For the text-containing cell, return its midpoint in [x, y] coordinate format. 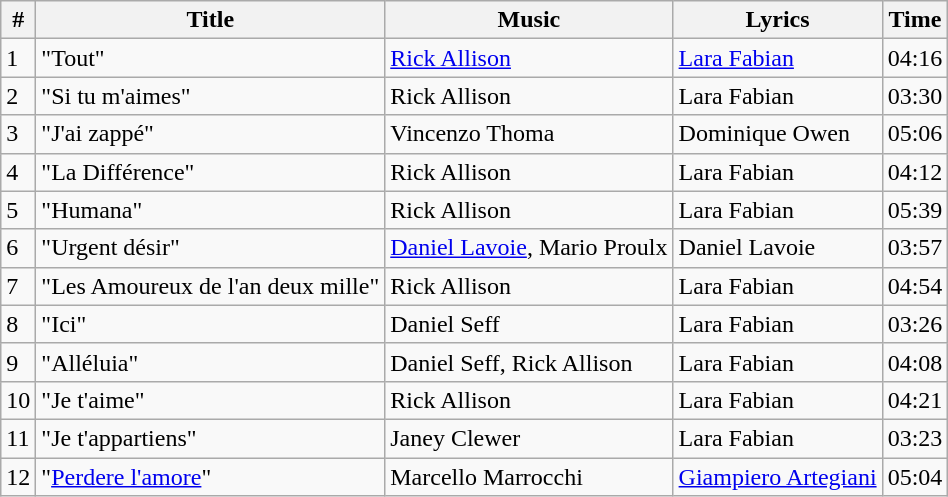
04:16 [915, 58]
"Je t'aime" [210, 400]
"Ici" [210, 324]
"Si tu m'aimes" [210, 96]
04:12 [915, 172]
05:04 [915, 477]
6 [18, 248]
03:26 [915, 324]
05:06 [915, 134]
Daniel Lavoie, Mario Proulx [529, 248]
"La Différence" [210, 172]
05:39 [915, 210]
11 [18, 438]
Dominique Owen [778, 134]
12 [18, 477]
04:08 [915, 362]
04:21 [915, 400]
03:30 [915, 96]
"Alléluia" [210, 362]
5 [18, 210]
1 [18, 58]
03:57 [915, 248]
Title [210, 20]
Janey Clewer [529, 438]
Marcello Marrocchi [529, 477]
3 [18, 134]
"Urgent désir" [210, 248]
10 [18, 400]
Music [529, 20]
"Tout" [210, 58]
Vincenzo Thoma [529, 134]
Daniel Seff [529, 324]
"Humana" [210, 210]
Daniel Lavoie [778, 248]
Giampiero Artegiani [778, 477]
8 [18, 324]
7 [18, 286]
Daniel Seff, Rick Allison [529, 362]
Lyrics [778, 20]
"J'ai zappé" [210, 134]
03:23 [915, 438]
2 [18, 96]
9 [18, 362]
# [18, 20]
Time [915, 20]
"Les Amoureux de l'an deux mille" [210, 286]
"Je t'appartiens" [210, 438]
04:54 [915, 286]
"Perdere l'amore" [210, 477]
4 [18, 172]
